Capture the cell that displays the provided text and extract its (X, Y) central coordinate. 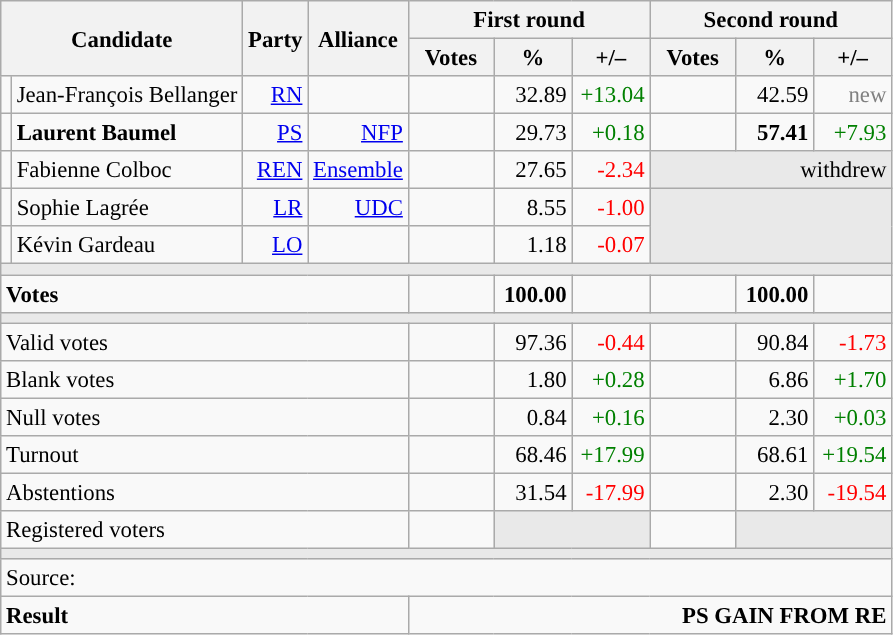
+13.04 (611, 95)
97.36 (533, 342)
+1.70 (853, 379)
-17.99 (611, 492)
REN (276, 170)
-2.34 (611, 170)
68.61 (775, 455)
Party (276, 38)
LO (276, 245)
Abstentions (204, 492)
+0.18 (611, 133)
NFP (358, 133)
Turnout (204, 455)
-19.54 (853, 492)
UDC (358, 208)
27.65 (533, 170)
6.86 (775, 379)
Ensemble (358, 170)
+19.54 (853, 455)
Registered voters (204, 530)
1.18 (533, 245)
PS GAIN FROM RE (650, 616)
Jean-François Bellanger (126, 95)
-0.07 (611, 245)
LR (276, 208)
First round (529, 20)
31.54 (533, 492)
8.55 (533, 208)
Fabienne Colboc (126, 170)
68.46 (533, 455)
Valid votes (204, 342)
Source: (446, 578)
Null votes (204, 417)
-1.00 (611, 208)
29.73 (533, 133)
+0.16 (611, 417)
Candidate (122, 38)
-1.73 (853, 342)
withdrew (771, 170)
0.84 (533, 417)
new (853, 95)
Blank votes (204, 379)
+17.99 (611, 455)
RN (276, 95)
42.59 (775, 95)
90.84 (775, 342)
PS (276, 133)
32.89 (533, 95)
+0.03 (853, 417)
Sophie Lagrée (126, 208)
Laurent Baumel (126, 133)
Kévin Gardeau (126, 245)
1.80 (533, 379)
+0.28 (611, 379)
Second round (771, 20)
+7.93 (853, 133)
Alliance (358, 38)
-0.44 (611, 342)
Result (204, 616)
57.41 (775, 133)
